Find where the given text appears and provide that cell's center as (x, y) coordinate. 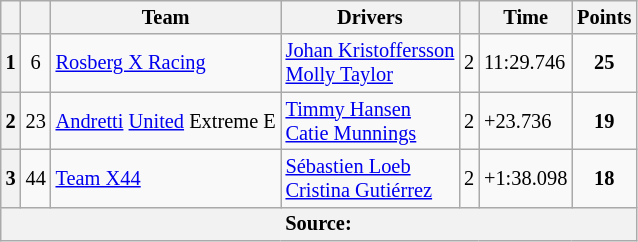
23 (36, 121)
25 (604, 63)
+1:38.098 (526, 178)
19 (604, 121)
44 (36, 178)
Timmy Hansen Catie Munnings (370, 121)
Andretti United Extreme E (166, 121)
Team X44 (166, 178)
Sébastien Loeb Cristina Gutiérrez (370, 178)
6 (36, 63)
Johan Kristoffersson Molly Taylor (370, 63)
Source: (318, 224)
1 (11, 63)
Points (604, 17)
+23.736 (526, 121)
18 (604, 178)
Team (166, 17)
Time (526, 17)
Rosberg X Racing (166, 63)
Drivers (370, 17)
3 (11, 178)
11:29.746 (526, 63)
